Return (x, y) of the center of cell containing provided text 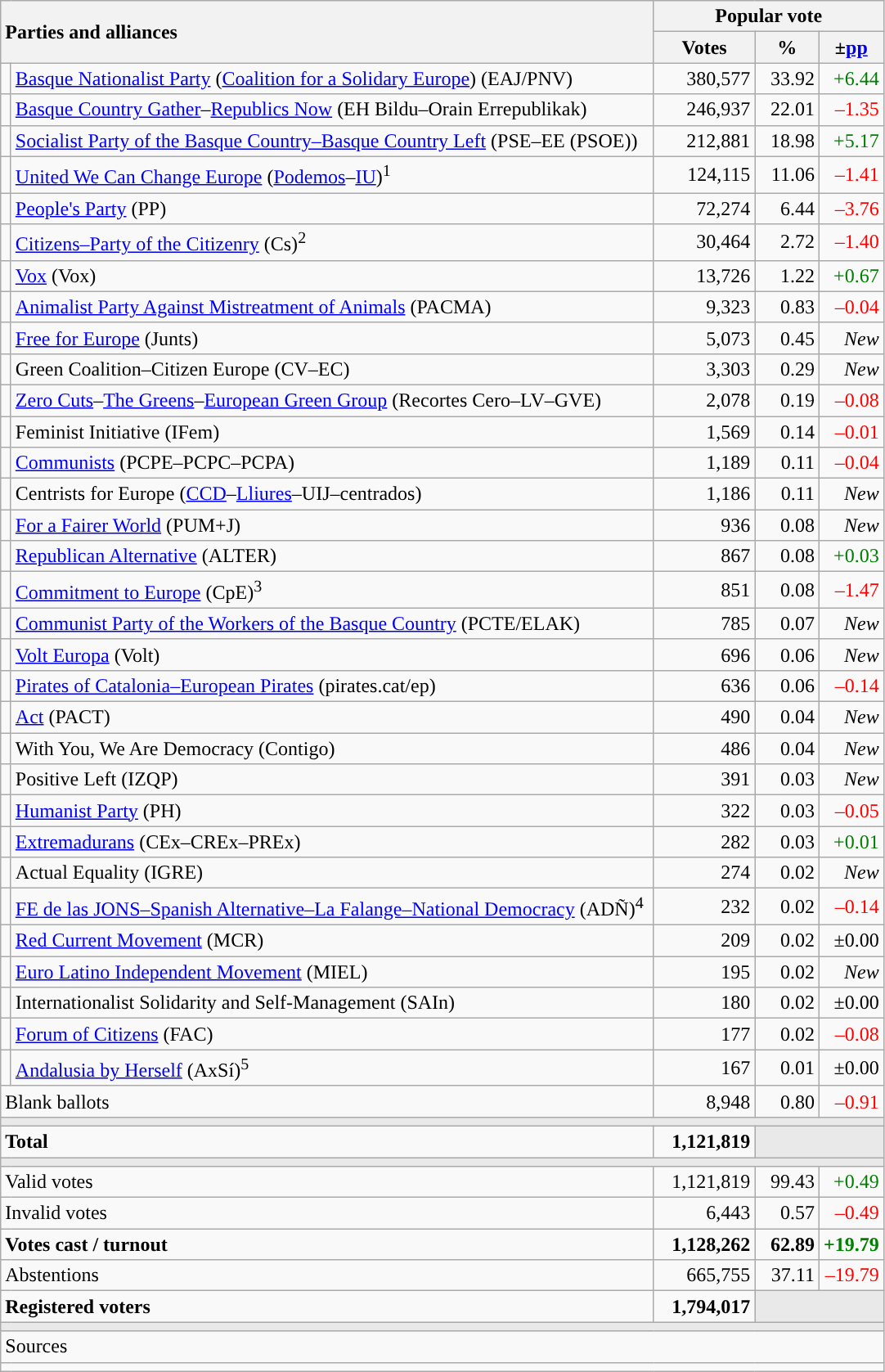
Registered voters (327, 1307)
6,443 (704, 1213)
486 (704, 749)
Humanist Party (PH) (332, 811)
Vox (Vox) (332, 276)
0.01 (787, 1068)
Actual Equality (IGRE) (332, 873)
180 (704, 1003)
% (787, 47)
Volt Europa (Volt) (332, 655)
Commitment to Europe (CpE)3 (332, 591)
0.83 (787, 307)
490 (704, 717)
2.72 (787, 242)
Sources (442, 1347)
665,755 (704, 1275)
Centrists for Europe (CCD–Lliures–UIJ–centrados) (332, 494)
–0.49 (851, 1213)
Valid votes (327, 1182)
–0.01 (851, 432)
–0.05 (851, 811)
Socialist Party of the Basque Country–Basque Country Left (PSE–EE (PSOE)) (332, 141)
18.98 (787, 141)
0.29 (787, 369)
785 (704, 623)
30,464 (704, 242)
Free for Europe (Junts) (332, 338)
322 (704, 811)
Parties and alliances (327, 32)
Citizens–Party of the Citizenry (Cs)2 (332, 242)
2,078 (704, 400)
936 (704, 525)
Euro Latino Independent Movement (MIEL) (332, 972)
Votes (704, 47)
+5.17 (851, 141)
391 (704, 780)
696 (704, 655)
+0.49 (851, 1182)
11.06 (787, 175)
0.07 (787, 623)
–19.79 (851, 1275)
Act (PACT) (332, 717)
For a Fairer World (PUM+J) (332, 525)
124,115 (704, 175)
Abstentions (327, 1275)
274 (704, 873)
Pirates of Catalonia–European Pirates (pirates.cat/ep) (332, 686)
–1.47 (851, 591)
1,189 (704, 463)
22.01 (787, 110)
6.44 (787, 209)
Invalid votes (327, 1213)
Extremadurans (CEx–CREx–PREx) (332, 842)
0.19 (787, 400)
5,073 (704, 338)
United We Can Change Europe (Podemos–IU)1 (332, 175)
1,569 (704, 432)
232 (704, 906)
37.11 (787, 1275)
Andalusia by Herself (AxSí)5 (332, 1068)
380,577 (704, 79)
0.57 (787, 1213)
282 (704, 842)
Zero Cuts–The Greens–European Green Group (Recortes Cero–LV–GVE) (332, 400)
636 (704, 686)
+0.03 (851, 556)
–3.76 (851, 209)
+0.01 (851, 842)
3,303 (704, 369)
867 (704, 556)
13,726 (704, 276)
851 (704, 591)
+19.79 (851, 1244)
Total (327, 1141)
177 (704, 1034)
Basque Country Gather–Republics Now (EH Bildu–Orain Errepublikak) (332, 110)
9,323 (704, 307)
Green Coalition–Citizen Europe (CV–EC) (332, 369)
Popular vote (769, 16)
Forum of Citizens (FAC) (332, 1034)
Republican Alternative (ALTER) (332, 556)
Communist Party of the Workers of the Basque Country (PCTE/ELAK) (332, 623)
Votes cast / turnout (327, 1244)
Animalist Party Against Mistreatment of Animals (PACMA) (332, 307)
33.92 (787, 79)
1,794,017 (704, 1307)
195 (704, 972)
62.89 (787, 1244)
±pp (851, 47)
Feminist Initiative (IFem) (332, 432)
Basque Nationalist Party (Coalition for a Solidary Europe) (EAJ/PNV) (332, 79)
1,186 (704, 494)
209 (704, 941)
Blank ballots (327, 1101)
Red Current Movement (MCR) (332, 941)
People's Party (PP) (332, 209)
–1.35 (851, 110)
–0.91 (851, 1101)
0.14 (787, 432)
212,881 (704, 141)
Internationalist Solidarity and Self-Management (SAIn) (332, 1003)
With You, We Are Democracy (Contigo) (332, 749)
0.80 (787, 1101)
8,948 (704, 1101)
167 (704, 1068)
+0.67 (851, 276)
Positive Left (IZQP) (332, 780)
72,274 (704, 209)
Communists (PCPE–PCPC–PCPA) (332, 463)
246,937 (704, 110)
FE de las JONS–Spanish Alternative–La Falange–National Democracy (ADÑ)4 (332, 906)
+6.44 (851, 79)
0.45 (787, 338)
–1.41 (851, 175)
1.22 (787, 276)
1,128,262 (704, 1244)
99.43 (787, 1182)
–1.40 (851, 242)
